Search for the cell housing the specified text and yield its [X, Y] center coordinate. 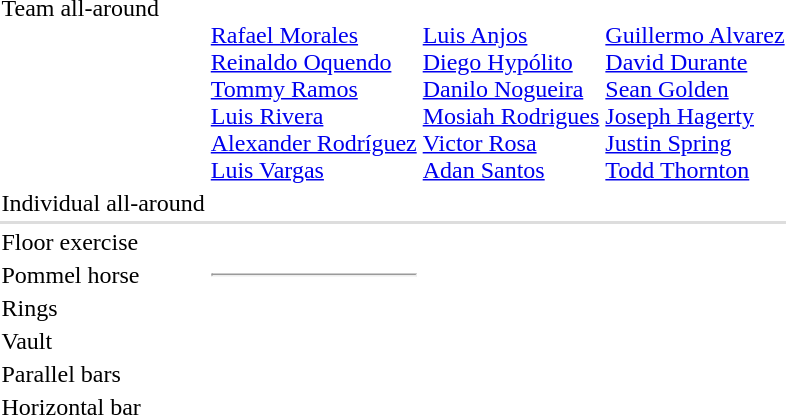
Floor exercise [103, 242]
Individual all-around [103, 203]
Rings [103, 308]
Vault [103, 341]
Parallel bars [103, 374]
Pommel horse [103, 275]
